Detect which cell encompasses the target text, then output its [x, y] center coordinate. 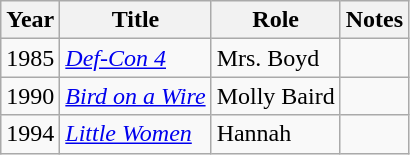
Molly Baird [276, 96]
Mrs. Boyd [276, 58]
Little Women [136, 134]
Year [30, 20]
Bird on a Wire [136, 96]
1985 [30, 58]
1994 [30, 134]
Notes [374, 20]
Title [136, 20]
1990 [30, 96]
Hannah [276, 134]
Role [276, 20]
Def-Con 4 [136, 58]
